Search for the cell housing the specified text and yield its (X, Y) center coordinate. 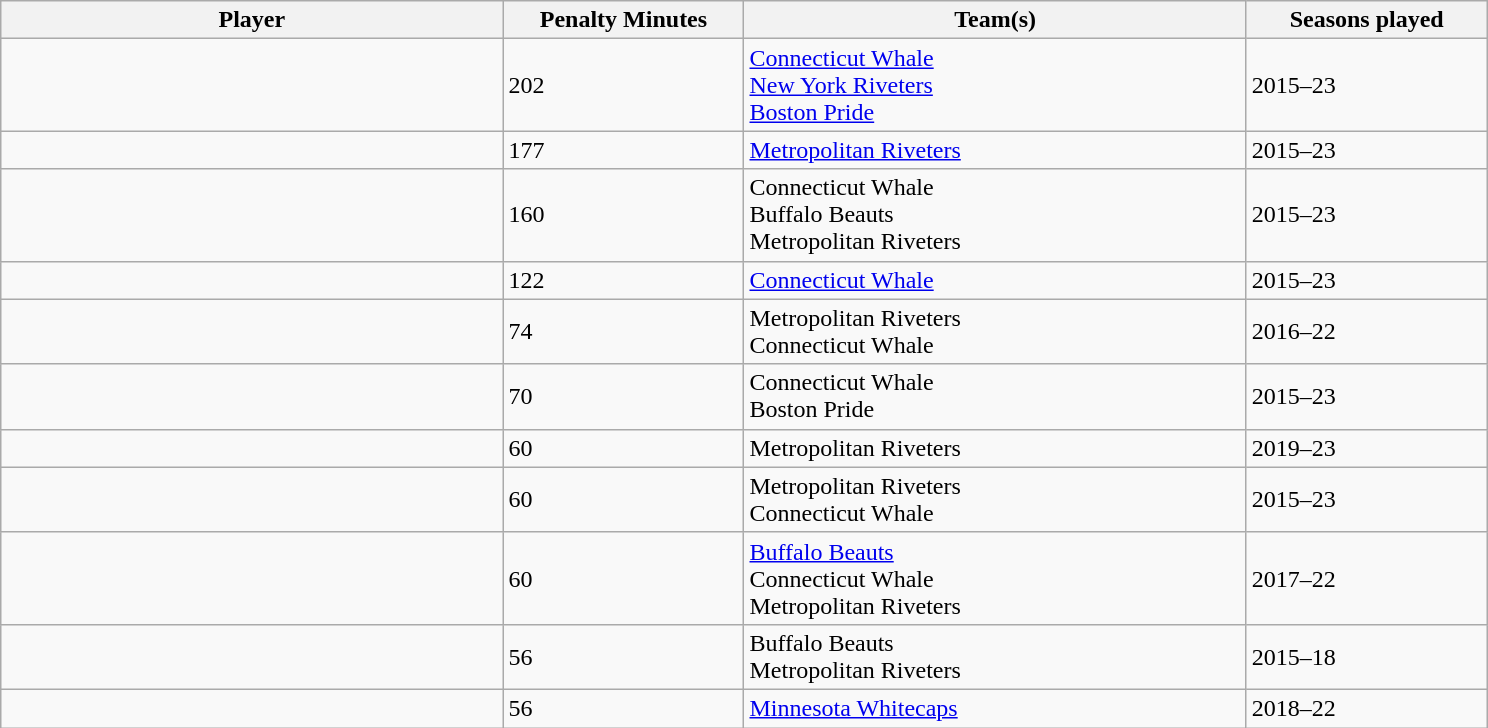
74 (624, 332)
2016–22 (1366, 332)
Connecticut WhaleNew York RivetersBoston Pride (995, 85)
70 (624, 396)
Connecticut WhaleBoston Pride (995, 396)
Player (252, 20)
2019–23 (1366, 448)
Buffalo BeautsConnecticut WhaleMetropolitan Riveters (995, 578)
160 (624, 215)
Connecticut WhaleBuffalo BeautsMetropolitan Riveters (995, 215)
202 (624, 85)
177 (624, 150)
Seasons played (1366, 20)
2017–22 (1366, 578)
Penalty Minutes (624, 20)
2018–22 (1366, 708)
2015–18 (1366, 656)
Team(s) (995, 20)
Buffalo BeautsMetropolitan Riveters (995, 656)
Minnesota Whitecaps (995, 708)
122 (624, 280)
Connecticut Whale (995, 280)
